Detect which cell encompasses the target text, then output its [x, y] center coordinate. 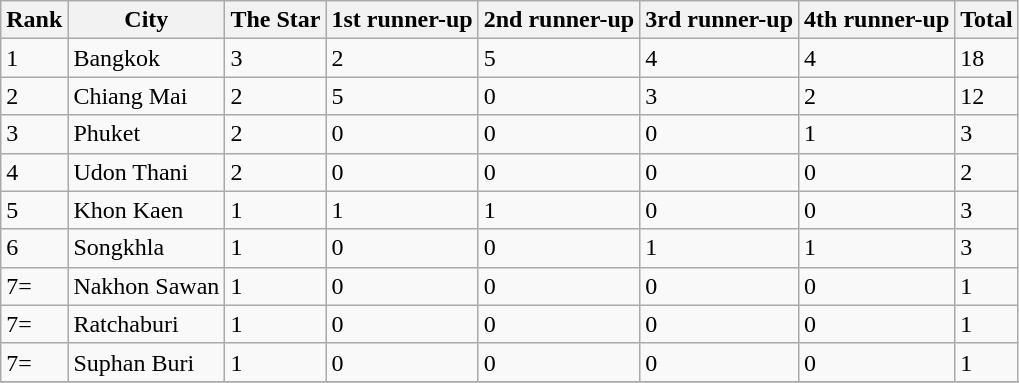
Khon Kaen [146, 210]
1st runner-up [402, 20]
2nd runner-up [559, 20]
Chiang Mai [146, 96]
Rank [34, 20]
Nakhon Sawan [146, 286]
The Star [276, 20]
6 [34, 248]
Total [987, 20]
Ratchaburi [146, 324]
Suphan Buri [146, 362]
Songkhla [146, 248]
12 [987, 96]
City [146, 20]
3rd runner-up [720, 20]
Bangkok [146, 58]
4th runner-up [877, 20]
Udon Thani [146, 172]
18 [987, 58]
Phuket [146, 134]
